Capture the cell that displays the provided text and extract its [x, y] central coordinate. 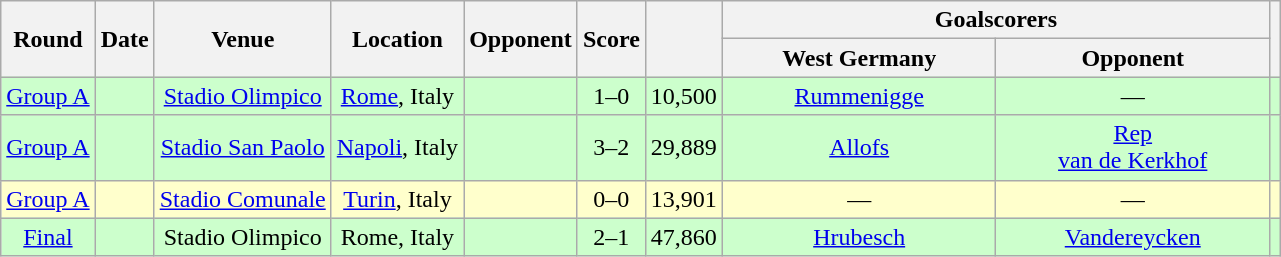
Stadio San Paolo [242, 148]
Stadio Comunale [242, 199]
10,500 [684, 96]
West Germany [859, 58]
Napoli, Italy [397, 148]
Allofs [859, 148]
3–2 [611, 148]
Round [48, 39]
Location [397, 39]
Final [48, 237]
Score [611, 39]
13,901 [684, 199]
Turin, Italy [397, 199]
1–0 [611, 96]
Date [124, 39]
Hrubesch [859, 237]
Rep van de Kerkhof [1133, 148]
0–0 [611, 199]
Rummenigge [859, 96]
2–1 [611, 237]
Vandereycken [1133, 237]
Goalscorers [996, 20]
47,860 [684, 237]
29,889 [684, 148]
Venue [242, 39]
